Determine the (x, y) coordinate at the center of the cell enclosing the given text.  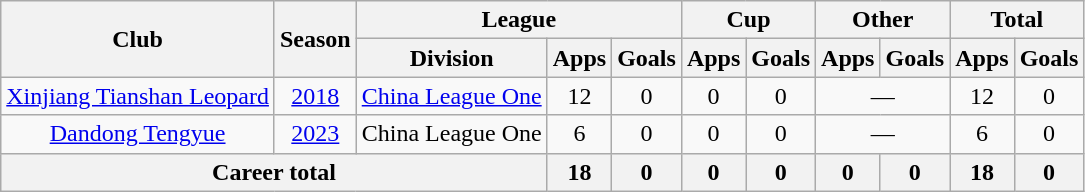
Career total (274, 172)
2023 (315, 134)
2018 (315, 96)
Cup (748, 20)
Other (883, 20)
Xinjiang Tianshan Leopard (138, 96)
Dandong Tengyue (138, 134)
Season (315, 39)
Division (452, 58)
Club (138, 39)
League (518, 20)
Total (1017, 20)
